For the text-containing cell, return its midpoint in (X, Y) coordinate format. 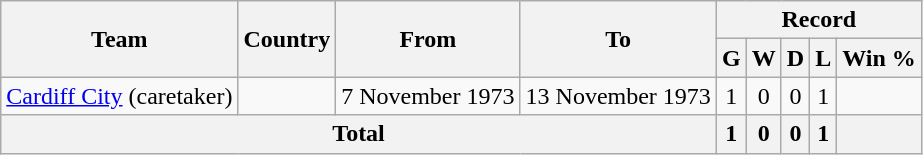
Team (120, 39)
L (824, 58)
13 November 1973 (618, 96)
Country (287, 39)
D (795, 58)
Record (818, 20)
G (731, 58)
To (618, 39)
W (764, 58)
From (428, 39)
Cardiff City (caretaker) (120, 96)
7 November 1973 (428, 96)
Total (359, 134)
Win % (880, 58)
